Locate the cell with the specified text and output its [X, Y] center coordinate. 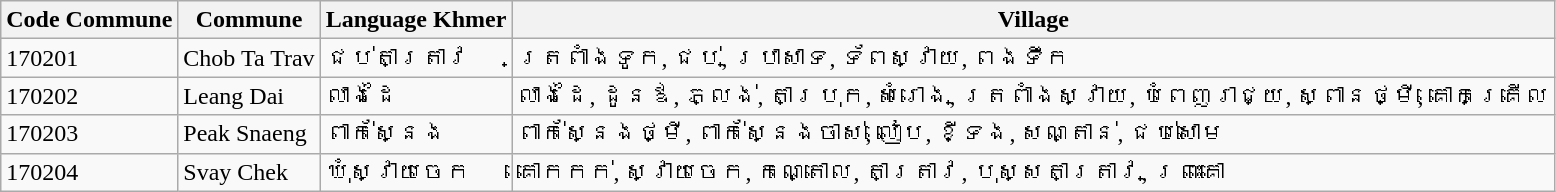
ជប់តាត្រាវ [416, 58]
គោកកក់, ស្វាយចេក, កណ្តោល, តាត្រាវ, បុស្សតាត្រាវ, ព្រះគោ [1034, 172]
ឃុំស្វាយចេក [416, 172]
Chob Ta Trav [249, 58]
Code Commune [90, 20]
170202 [90, 96]
ពាក់ស្នែង [416, 134]
Peak Snaeng [249, 134]
170203 [90, 134]
Language Khmer [416, 20]
លាងដៃ, ដូនឪ, ភ្លង់, តាប្រុក, សំរោង, ត្រពាំងស្វាយ, បំពេញរាជ្យ, ស្ពានថ្មី, គោកគ្រើល [1034, 96]
Village [1034, 20]
Commune [249, 20]
Leang Dai [249, 96]
ត្រពាំងទូក, ជប់, ប្រាសាទ, ទ័ពស្វាយ, ពងទឹក [1034, 58]
170201 [90, 58]
Svay Chek [249, 172]
ពាក់សែ្នងថ្មី, ពាក់សែ្នងចាស់, លៀប, ខី្ទង, សណ្តាន់, ជប់សោម [1034, 134]
170204 [90, 172]
លាងដៃ [416, 96]
